Output the (X, Y) coordinate of the center of the cell containing the given text.  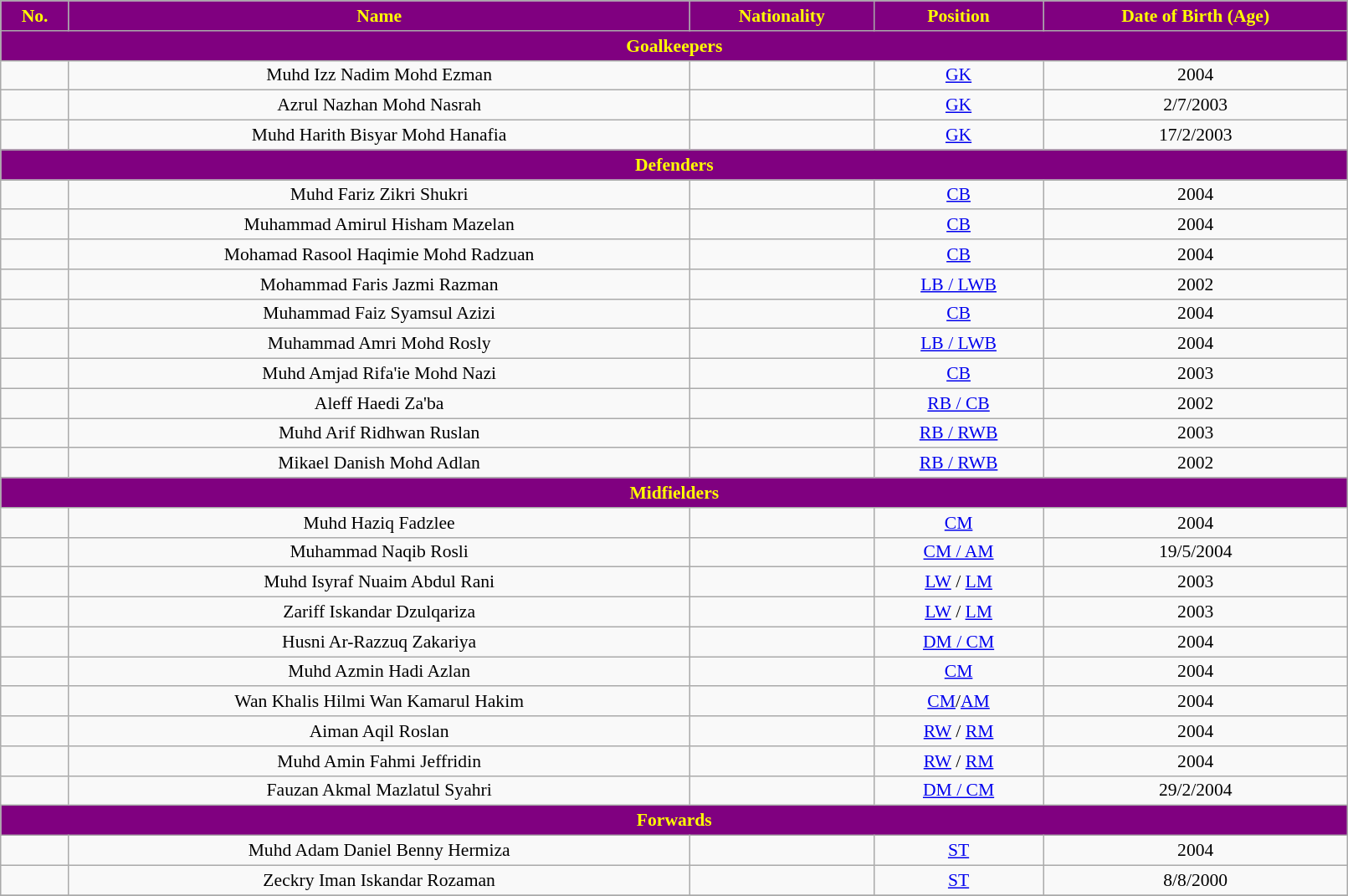
Goalkeepers (674, 46)
Muhammad Amirul Hisham Mazelan (378, 225)
Fauzan Akmal Mazlatul Syahri (378, 791)
Zeckry Iman Iskandar Rozaman (378, 880)
Muhd Harith Bisyar Mohd Hanafia (378, 136)
Muhammad Faiz Syamsul Azizi (378, 314)
Aleff Haedi Za'ba (378, 403)
Defenders (674, 165)
No. (35, 16)
Wan Khalis Hilmi Wan Kamarul Hakim (378, 702)
Position (959, 16)
Name (378, 16)
Muhd Amin Fahmi Jeffridin (378, 761)
Muhammad Amri Mohd Rosly (378, 344)
Mohamad Rasool Haqimie Mohd Radzuan (378, 254)
Date of Birth (Age) (1196, 16)
Muhd Haziq Fadzlee (378, 523)
Muhd Fariz Zikri Shukri (378, 195)
RB / CB (959, 403)
Muhd Azmin Hadi Azlan (378, 672)
17/2/2003 (1196, 136)
Muhd Isyraf Nuaim Abdul Rani (378, 582)
29/2/2004 (1196, 791)
Forwards (674, 821)
Muhammad Naqib Rosli (378, 552)
Muhd Amjad Rifa'ie Mohd Nazi (378, 374)
Mohammad Faris Jazmi Razman (378, 284)
8/8/2000 (1196, 880)
Nationality (782, 16)
2/7/2003 (1196, 105)
Muhd Adam Daniel Benny Hermiza (378, 851)
Aiman Aqil Roslan (378, 731)
Midfielders (674, 493)
Husni Ar-Razzuq Zakariya (378, 642)
Muhd Arif Ridhwan Ruslan (378, 433)
Mikael Danish Mohd Adlan (378, 463)
Azrul Nazhan Mohd Nasrah (378, 105)
19/5/2004 (1196, 552)
Muhd Izz Nadim Mohd Ezman (378, 75)
Zariff Iskandar Dzulqariza (378, 612)
CM / AM (959, 552)
CM/AM (959, 702)
